Determine the [X, Y] coordinate at the center of the cell enclosing the given text.  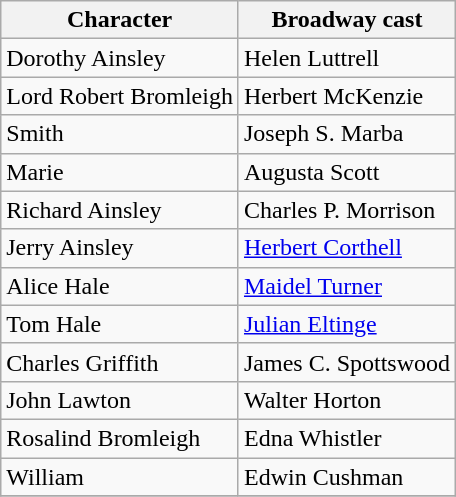
Broadway cast [346, 20]
Maidel Turner [346, 286]
Helen Luttrell [346, 58]
Joseph S. Marba [346, 134]
Herbert Corthell [346, 248]
Lord Robert Bromleigh [120, 96]
Character [120, 20]
Augusta Scott [346, 172]
Smith [120, 134]
William [120, 477]
Alice Hale [120, 286]
James C. Spottswood [346, 362]
Richard Ainsley [120, 210]
John Lawton [120, 400]
Edna Whistler [346, 438]
Charles Griffith [120, 362]
Rosalind Bromleigh [120, 438]
Dorothy Ainsley [120, 58]
Edwin Cushman [346, 477]
Charles P. Morrison [346, 210]
Julian Eltinge [346, 324]
Walter Horton [346, 400]
Tom Hale [120, 324]
Herbert McKenzie [346, 96]
Marie [120, 172]
Jerry Ainsley [120, 248]
